From the cell containing the given text, extract its center point as [X, Y] coordinate. 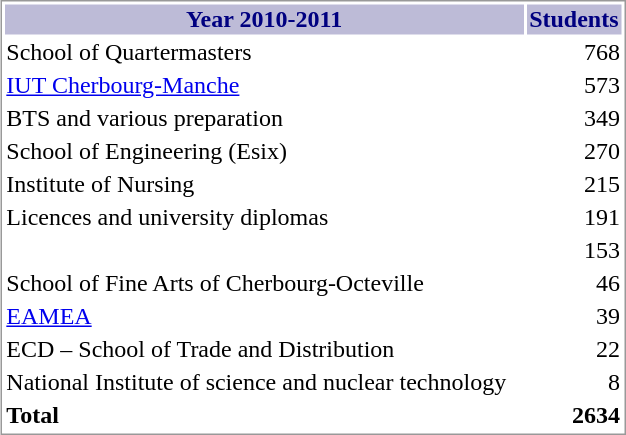
153 [574, 251]
768 [574, 53]
ECD – School of Trade and Distribution [264, 349]
270 [574, 151]
349 [574, 119]
215 [574, 185]
191 [574, 217]
Year 2010-2011 [264, 19]
Students [574, 19]
8 [574, 383]
Total [264, 415]
46 [574, 283]
IUT Cherbourg-Manche [264, 85]
School of Engineering (Esix) [264, 151]
Licences and university diplomas [264, 217]
22 [574, 349]
BTS and various preparation [264, 119]
School of Fine Arts of Cherbourg-Octeville [264, 283]
School of Quartermasters [264, 53]
573 [574, 85]
2634 [574, 415]
Institute of Nursing [264, 185]
EAMEA [264, 317]
39 [574, 317]
National Institute of science and nuclear technology [264, 383]
